Determine the (X, Y) coordinate at the center of the cell enclosing the given text.  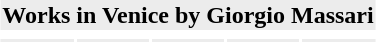
Works in Venice by Giorgio Massari (188, 15)
